Determine the [X, Y] coordinate at the center of the cell enclosing the given text.  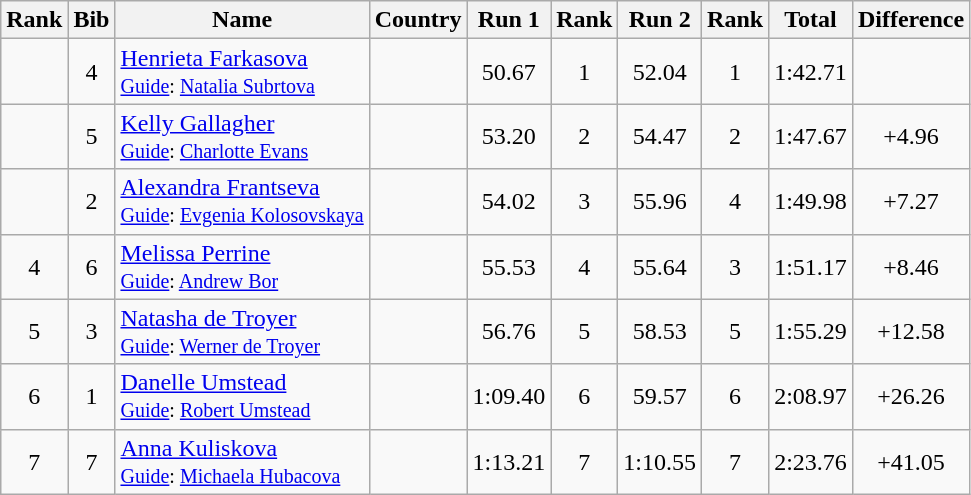
Kelly GallagherGuide: Charlotte Evans [242, 136]
2:08.97 [811, 396]
55.64 [660, 266]
54.47 [660, 136]
+12.58 [910, 332]
54.02 [509, 202]
59.57 [660, 396]
1:47.67 [811, 136]
1:10.55 [660, 462]
52.04 [660, 72]
1:42.71 [811, 72]
+41.05 [910, 462]
50.67 [509, 72]
Difference [910, 20]
Alexandra FrantsevaGuide: Evgenia Kolosovskaya [242, 202]
+8.46 [910, 266]
56.76 [509, 332]
Anna KuliskovaGuide: Michaela Hubacova [242, 462]
53.20 [509, 136]
Name [242, 20]
Henrieta FarkasovaGuide: Natalia Subrtova [242, 72]
Run 2 [660, 20]
1:51.17 [811, 266]
1:13.21 [509, 462]
Natasha de TroyerGuide: Werner de Troyer [242, 332]
Total [811, 20]
Country [418, 20]
Melissa PerrineGuide: Andrew Bor [242, 266]
2:23.76 [811, 462]
1:09.40 [509, 396]
+26.26 [910, 396]
+7.27 [910, 202]
58.53 [660, 332]
Run 1 [509, 20]
Bib [92, 20]
1:49.98 [811, 202]
55.96 [660, 202]
55.53 [509, 266]
1:55.29 [811, 332]
Danelle UmsteadGuide: Robert Umstead [242, 396]
+4.96 [910, 136]
